For the text-containing cell, return its midpoint in (X, Y) coordinate format. 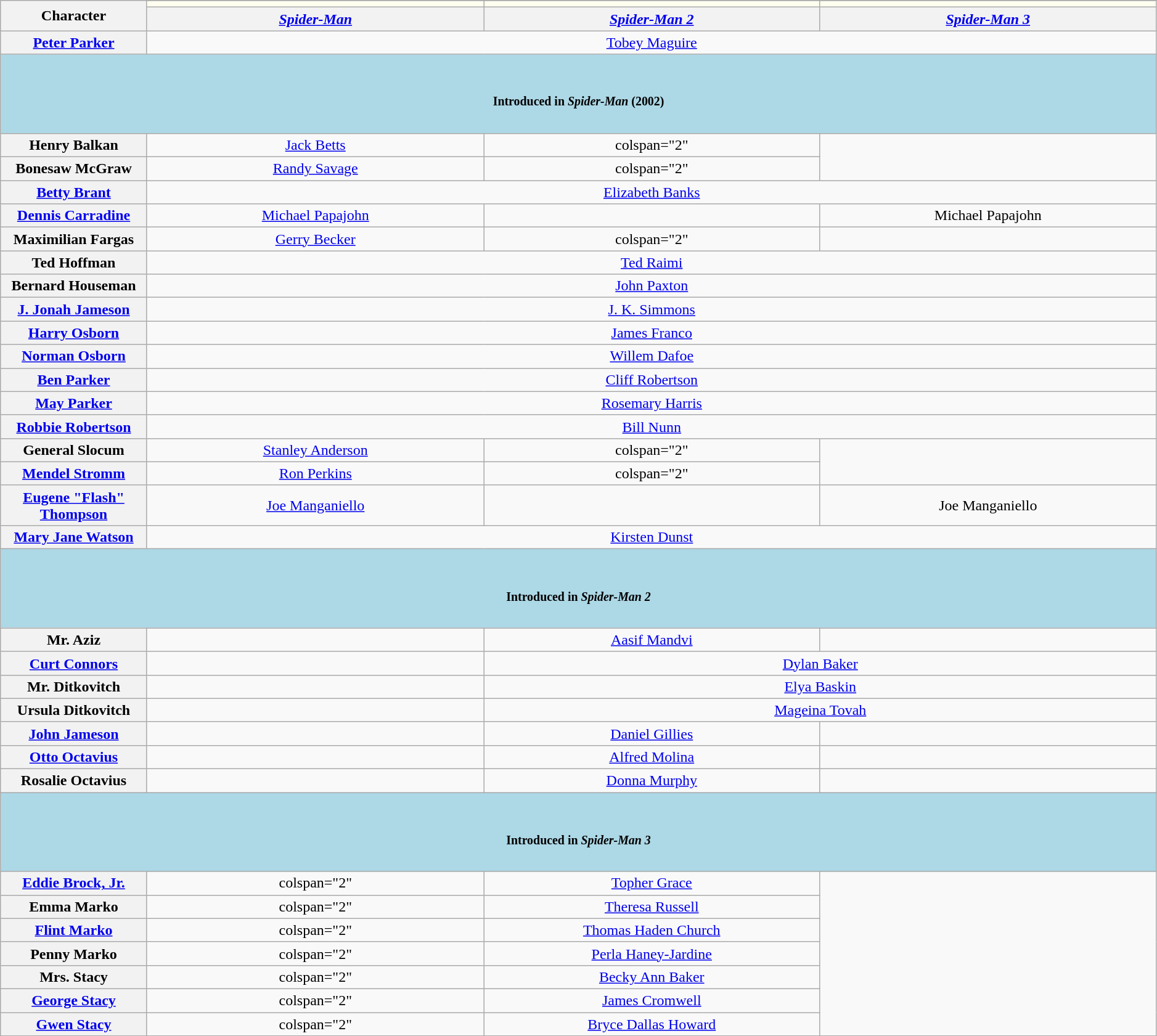
James Franco (652, 333)
Tobey Maguire (652, 43)
Spider-Man (316, 19)
J. K. Simmons (652, 309)
Rosemary Harris (652, 403)
Elya Baskin (820, 687)
Alfred Molina (652, 757)
Norman Osborn (74, 356)
May Parker (74, 403)
Introduced in Spider-Man 3 (579, 832)
Otto Octavius (74, 757)
Penny Marko (74, 953)
Eugene "Flash" Thompson (74, 505)
Randy Savage (316, 169)
John Jameson (74, 733)
Mr. Ditkovitch (74, 687)
Curt Connors (74, 663)
Topher Grace (652, 883)
Ursula Ditkovitch (74, 710)
Ted Raimi (652, 263)
Spider-Man 3 (987, 19)
Dennis Carradine (74, 216)
Peter Parker (74, 43)
Ted Hoffman (74, 263)
Daniel Gillies (652, 733)
Henry Balkan (74, 145)
Mr. Aziz (74, 640)
George Stacy (74, 1000)
Thomas Haden Church (652, 930)
Emma Marko (74, 907)
Mrs. Stacy (74, 977)
Donna Murphy (652, 781)
Perla Haney-Jardine (652, 953)
Elizabeth Banks (652, 192)
Betty Brant (74, 192)
Becky Ann Baker (652, 977)
Harry Osborn (74, 333)
Ron Perkins (316, 473)
Aasif Mandvi (652, 640)
Introduced in Spider-Man 2 (579, 589)
John Paxton (652, 286)
Bonesaw McGraw (74, 169)
Spider-Man 2 (652, 19)
Stanley Anderson (316, 450)
Mendel Stromm (74, 473)
Robbie Robertson (74, 426)
Ben Parker (74, 380)
Introduced in Spider-Man (2002) (579, 94)
Bryce Dallas Howard (652, 1024)
Flint Marko (74, 930)
Gerry Becker (316, 239)
Dylan Baker (820, 663)
Mageina Tovah (820, 710)
Eddie Brock, Jr. (74, 883)
Rosalie Octavius (74, 781)
Bernard Houseman (74, 286)
Character (74, 16)
Kirsten Dunst (652, 537)
Maximilian Fargas (74, 239)
Bill Nunn (652, 426)
Willem Dafoe (652, 356)
J. Jonah Jameson (74, 309)
James Cromwell (652, 1000)
Cliff Robertson (652, 380)
General Slocum (74, 450)
Theresa Russell (652, 907)
Jack Betts (316, 145)
Gwen Stacy (74, 1024)
Mary Jane Watson (74, 537)
